Locate the cell with the specified text and output its [x, y] center coordinate. 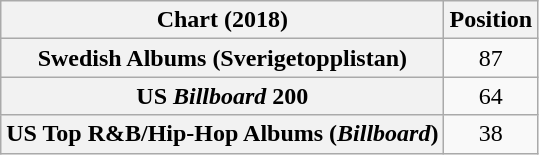
US Billboard 200 [222, 96]
38 [491, 134]
64 [491, 96]
87 [491, 58]
Position [491, 20]
Chart (2018) [222, 20]
US Top R&B/Hip-Hop Albums (Billboard) [222, 134]
Swedish Albums (Sverigetopplistan) [222, 58]
